Identify which cell holds the provided text, then report its (x, y) central coordinate. 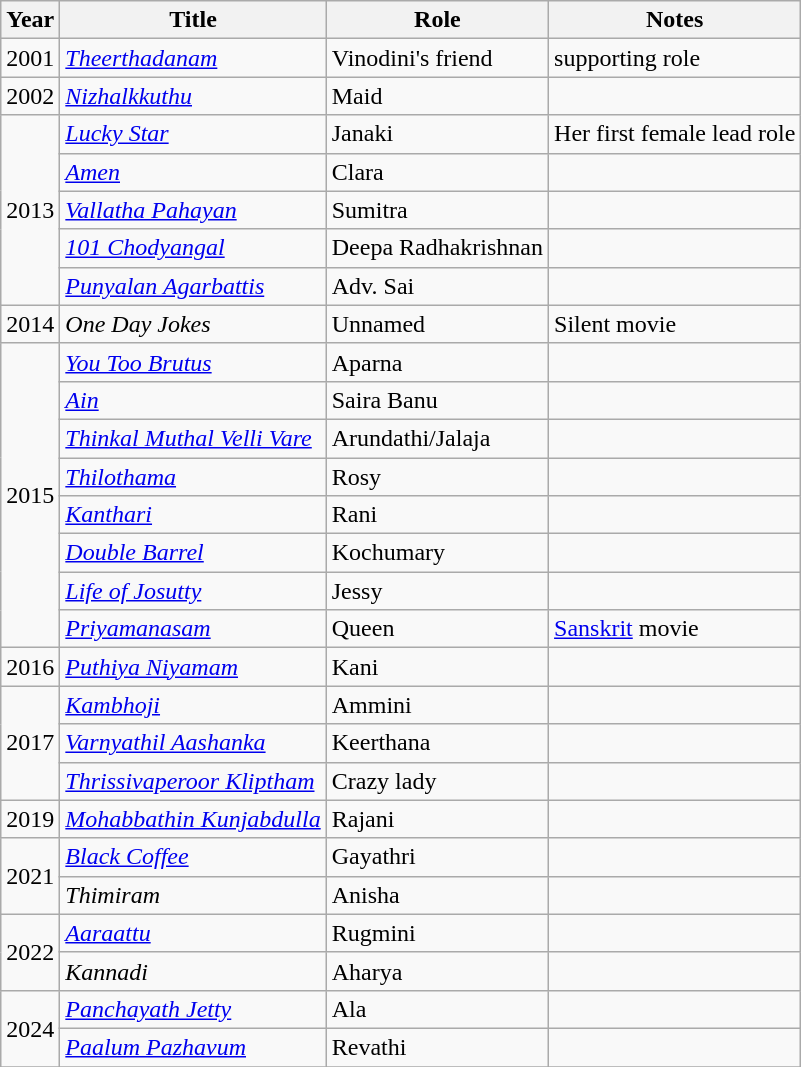
Nizhalkkuthu (193, 96)
Kambhoji (193, 705)
2013 (30, 210)
Puthiya Niyamam (193, 667)
2021 (30, 876)
2016 (30, 667)
Vallatha Pahayan (193, 210)
Maid (437, 96)
You Too Brutus (193, 362)
Clara (437, 172)
Lucky Star (193, 134)
Aharya (437, 971)
Aparna (437, 362)
2024 (30, 1028)
Rosy (437, 477)
One Day Jokes (193, 324)
Paalum Pazhavum (193, 1047)
2015 (30, 495)
Saira Banu (437, 400)
Janaki (437, 134)
Vinodini's friend (437, 58)
Anisha (437, 895)
Revathi (437, 1047)
Thimiram (193, 895)
Kochumary (437, 553)
Priyamanasam (193, 629)
Sumitra (437, 210)
Unnamed (437, 324)
Theerthadanam (193, 58)
Life of Josutty (193, 591)
Role (437, 20)
Sanskrit movie (675, 629)
101 Chodyangal (193, 248)
2022 (30, 952)
Kanthari (193, 515)
2002 (30, 96)
Panchayath Jetty (193, 1009)
Kannadi (193, 971)
Double Barrel (193, 553)
Notes (675, 20)
Thilothama (193, 477)
Punyalan Agarbattis (193, 286)
Gayathri (437, 857)
Queen (437, 629)
Black Coffee (193, 857)
Keerthana (437, 743)
Title (193, 20)
2019 (30, 819)
Year (30, 20)
Rajani (437, 819)
2014 (30, 324)
Thrissivaperoor Kliptham (193, 781)
Kani (437, 667)
2001 (30, 58)
Jessy (437, 591)
Amen (193, 172)
Varnyathil Aashanka (193, 743)
Deepa Radhakrishnan (437, 248)
Her first female lead role (675, 134)
Thinkal Muthal Velli Vare (193, 438)
supporting role (675, 58)
2017 (30, 743)
Ain (193, 400)
Mohabbathin Kunjabdulla (193, 819)
Adv. Sai (437, 286)
Ammini (437, 705)
Silent movie (675, 324)
Rugmini (437, 933)
Rani (437, 515)
Ala (437, 1009)
Aaraattu (193, 933)
Crazy lady (437, 781)
Arundathi/Jalaja (437, 438)
